Determine the (X, Y) coordinate at the center of the cell enclosing the given text.  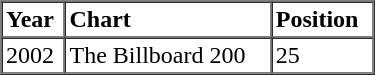
Chart (168, 20)
Year (34, 20)
2002 (34, 56)
25 (322, 56)
The Billboard 200 (168, 56)
Position (322, 20)
